Find where the given text appears and provide that cell's center as [X, Y] coordinate. 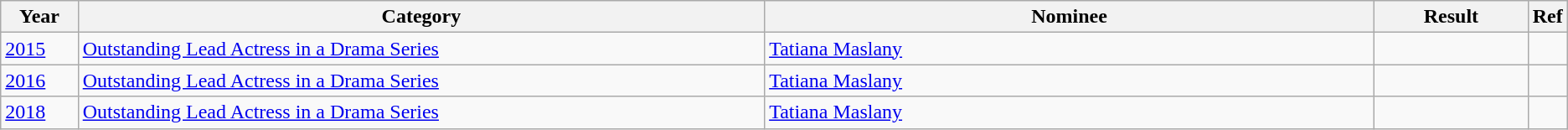
2016 [39, 81]
2018 [39, 112]
2015 [39, 49]
Nominee [1070, 17]
Category [420, 17]
Ref [1548, 17]
Result [1452, 17]
Year [39, 17]
